Provide the (X, Y) coordinate of the cell's center where the given text is located.  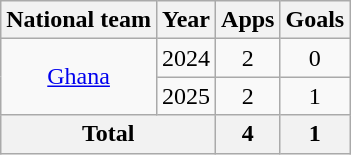
2025 (186, 96)
National team (79, 20)
Apps (248, 20)
0 (315, 58)
Ghana (79, 77)
Goals (315, 20)
Total (108, 134)
4 (248, 134)
2024 (186, 58)
Year (186, 20)
